Return the (X, Y) coordinate for the center point of the cell that contains the specified text.  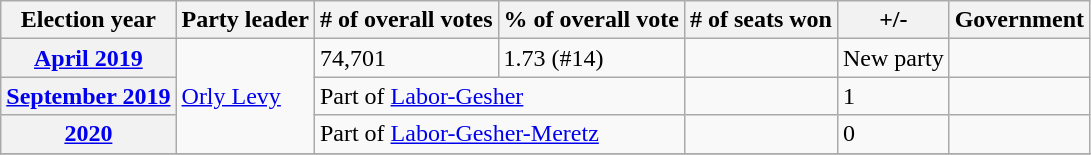
1 (893, 96)
Party leader (245, 20)
+/- (893, 20)
0 (893, 134)
New party (893, 58)
74,701 (406, 58)
Government (1019, 20)
Part of Labor-Gesher (499, 96)
# of seats won (760, 20)
Orly Levy (245, 96)
September 2019 (88, 96)
% of overall vote (591, 20)
# of overall votes (406, 20)
Part of Labor-Gesher-Meretz (499, 134)
April 2019 (88, 58)
1.73 (#14) (591, 58)
2020 (88, 134)
Election year (88, 20)
